From the cell containing the given text, extract its center point as (X, Y) coordinate. 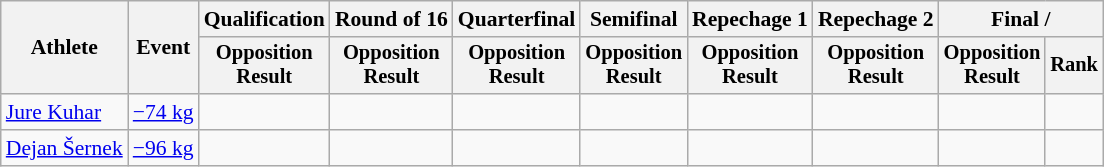
Round of 16 (392, 19)
−96 kg (164, 148)
−74 kg (164, 112)
Qualification (264, 19)
Rank (1074, 66)
Quarterfinal (517, 19)
Event (164, 48)
Jure Kuhar (64, 112)
Dejan Šernek (64, 148)
Final / (1021, 19)
Semifinal (634, 19)
Repechage 2 (876, 19)
Repechage 1 (750, 19)
Athlete (64, 48)
